Return [X, Y] of the center of cell containing provided text 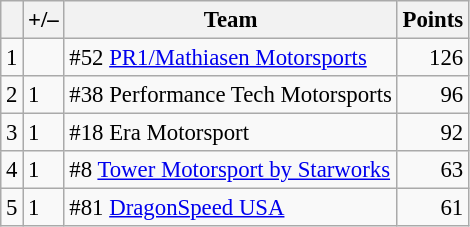
#38 Performance Tech Motorsports [230, 95]
4 [12, 170]
61 [432, 208]
Team [230, 20]
Points [432, 20]
+/– [44, 20]
#8 Tower Motorsport by Starworks [230, 170]
5 [12, 208]
96 [432, 95]
92 [432, 133]
#52 PR1/Mathiasen Motorsports [230, 58]
#81 DragonSpeed USA [230, 208]
63 [432, 170]
3 [12, 133]
126 [432, 58]
2 [12, 95]
#18 Era Motorsport [230, 133]
